Output the [x, y] coordinate of the center of the cell containing the given text.  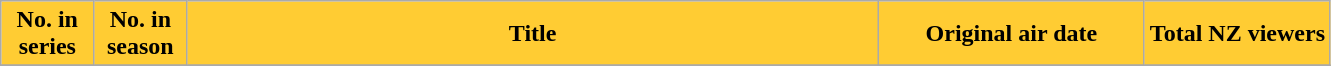
No. inseries [48, 34]
Original air date [1011, 34]
Title [533, 34]
Total NZ viewers [1237, 34]
No. inseason [140, 34]
